Locate the cell with the specified text and output its (x, y) center coordinate. 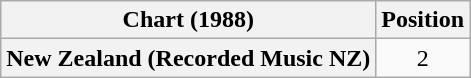
New Zealand (Recorded Music NZ) (188, 58)
2 (423, 58)
Chart (1988) (188, 20)
Position (423, 20)
